Provide the [X, Y] coordinate of the cell's center where the given text is located.  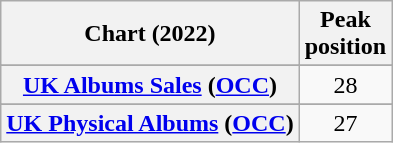
28 [345, 85]
27 [345, 123]
UK Physical Albums (OCC) [150, 123]
UK Albums Sales (OCC) [150, 85]
Peakposition [345, 34]
Chart (2022) [150, 34]
